Return the [x, y] coordinate for the center point of the cell that contains the specified text.  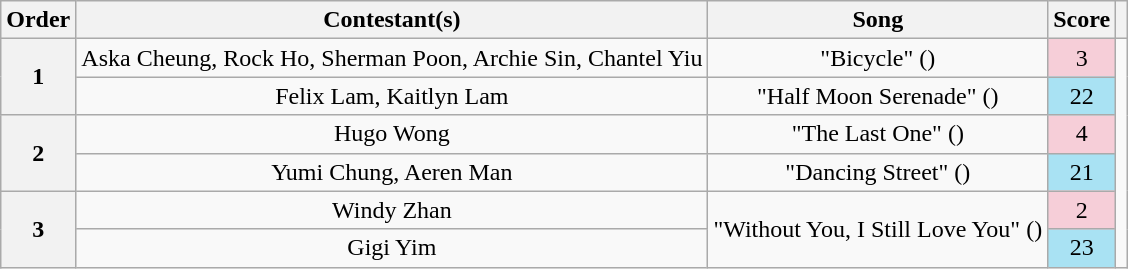
Order [38, 20]
"Bicycle" () [878, 58]
23 [1082, 248]
Contestant(s) [392, 20]
"Half Moon Serenade" () [878, 96]
Song [878, 20]
Yumi Chung, Aeren Man [392, 172]
Gigi Yim [392, 248]
"The Last One" () [878, 134]
4 [1082, 134]
Hugo Wong [392, 134]
22 [1082, 96]
Felix Lam, Kaitlyn Lam [392, 96]
"Without You, I Still Love You" () [878, 229]
Score [1082, 20]
1 [38, 77]
21 [1082, 172]
Aska Cheung, Rock Ho, Sherman Poon, Archie Sin, Chantel Yiu [392, 58]
Windy Zhan [392, 210]
"Dancing Street" () [878, 172]
